Find where the given text appears and provide that cell's center as (x, y) coordinate. 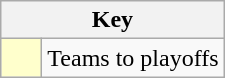
Key (112, 20)
Teams to playoffs (133, 58)
